Determine the [x, y] coordinate at the center of the cell enclosing the given text.  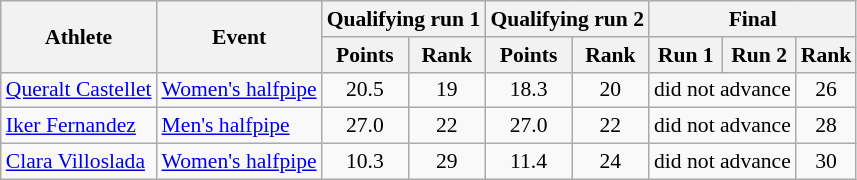
20 [610, 90]
18.3 [528, 90]
Iker Fernandez [79, 126]
30 [826, 162]
Athlete [79, 36]
Queralt Castellet [79, 90]
28 [826, 126]
20.5 [365, 90]
10.3 [365, 162]
Men's halfpipe [240, 126]
24 [610, 162]
11.4 [528, 162]
Run 1 [686, 55]
Run 2 [758, 55]
29 [446, 162]
Qualifying run 2 [567, 19]
19 [446, 90]
Event [240, 36]
Final [752, 19]
Clara Villoslada [79, 162]
26 [826, 90]
Qualifying run 1 [404, 19]
